Provide the (x, y) coordinate of the cell's center where the given text is located.  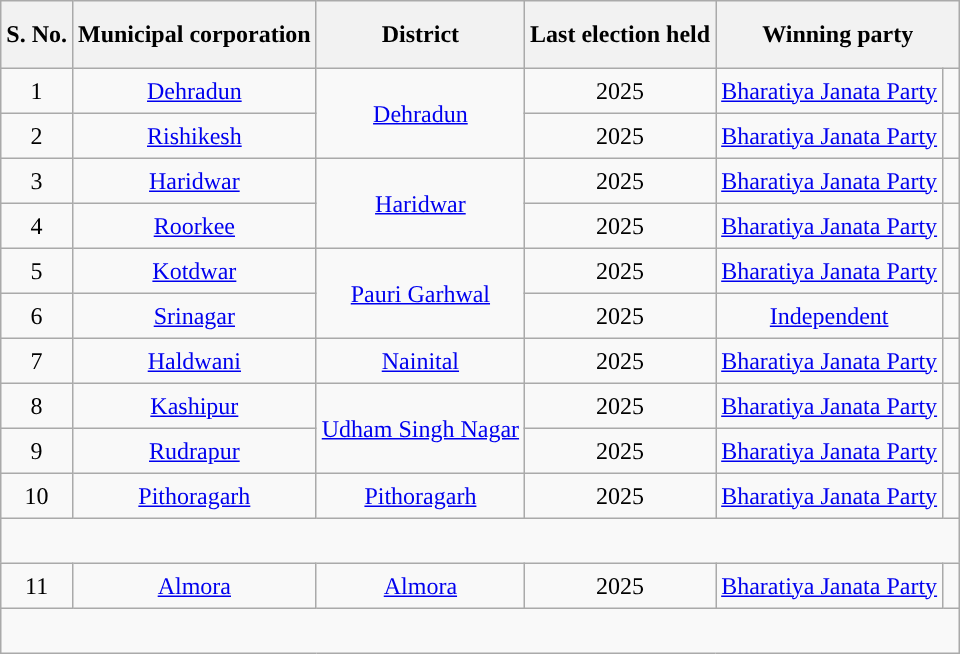
Haldwani (194, 360)
9 (37, 450)
Winning party (838, 35)
Municipal corporation (194, 35)
3 (37, 180)
Kotdwar (194, 270)
Udham Singh Nagar (420, 428)
7 (37, 360)
Srinagar (194, 316)
1 (37, 90)
Rudrapur (194, 450)
8 (37, 406)
4 (37, 226)
Last election held (620, 35)
Independent (830, 316)
Pauri Garhwal (420, 293)
District (420, 35)
Roorkee (194, 226)
11 (37, 586)
S. No. (37, 35)
10 (37, 496)
Kashipur (194, 406)
2 (37, 136)
6 (37, 316)
Rishikesh (194, 136)
Nainital (420, 360)
5 (37, 270)
